Scan for the cell matching the given text and deliver its [x, y] coordinate at center. 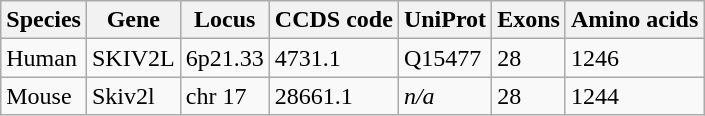
28661.1 [334, 96]
Locus [224, 20]
chr 17 [224, 96]
1246 [634, 58]
CCDS code [334, 20]
n/a [444, 96]
1244 [634, 96]
Mouse [44, 96]
SKIV2L [133, 58]
4731.1 [334, 58]
6p21.33 [224, 58]
Exons [529, 20]
Amino acids [634, 20]
Gene [133, 20]
Skiv2l [133, 96]
Q15477 [444, 58]
Species [44, 20]
UniProt [444, 20]
Human [44, 58]
